Identify which cell holds the provided text, then report its [X, Y] central coordinate. 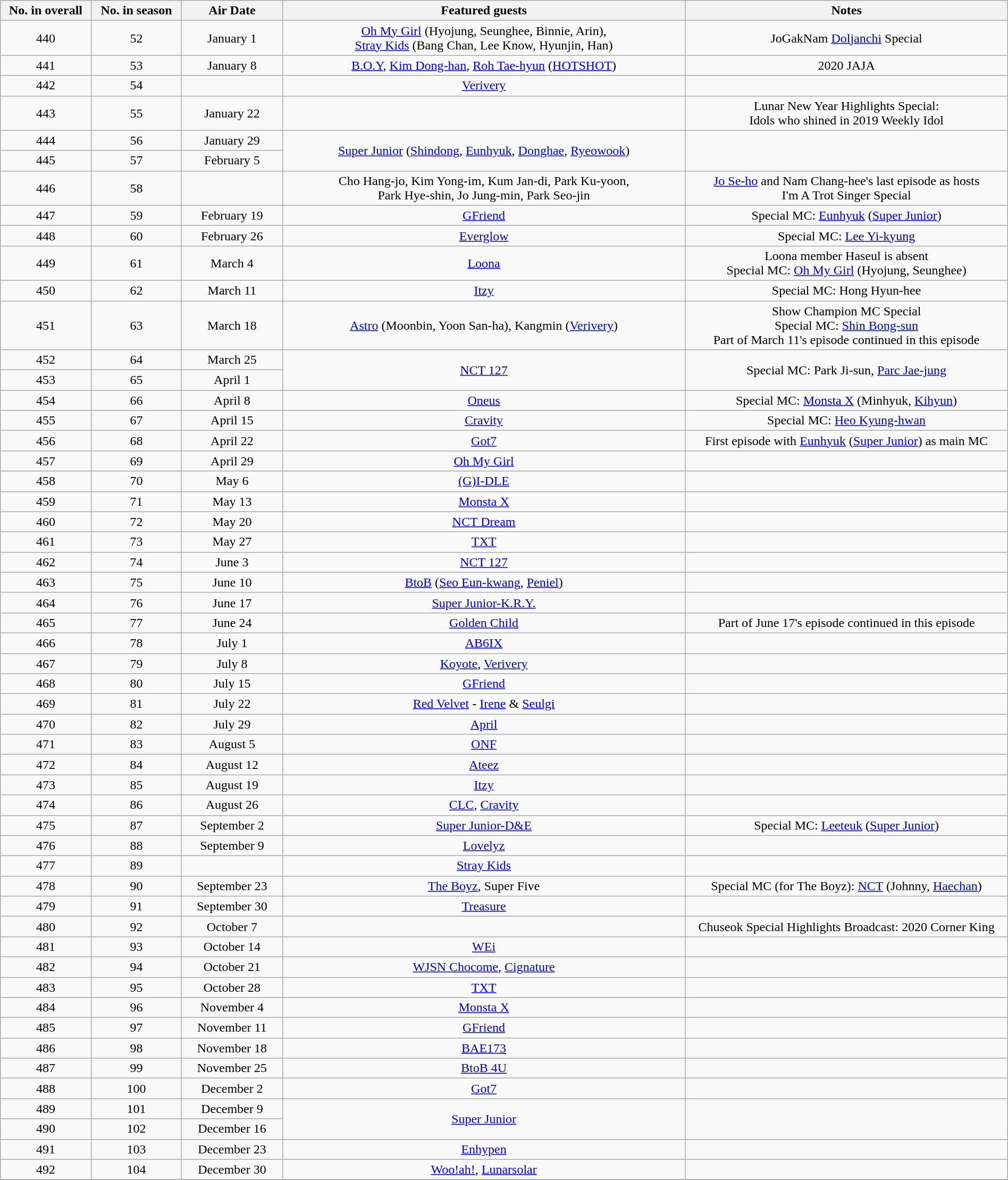
Notes [846, 11]
54 [136, 86]
479 [46, 906]
February 19 [232, 215]
March 11 [232, 290]
450 [46, 290]
58 [136, 188]
Part of June 17's episode continued in this episode [846, 623]
445 [46, 161]
75 [136, 582]
462 [46, 562]
Verivery [484, 86]
90 [136, 886]
October 28 [232, 987]
97 [136, 1028]
Loona [484, 263]
99 [136, 1068]
Oh My Girl [484, 461]
70 [136, 481]
December 2 [232, 1089]
69 [136, 461]
459 [46, 501]
November 18 [232, 1048]
January 1 [232, 38]
December 16 [232, 1129]
Featured guests [484, 11]
477 [46, 866]
Oneus [484, 400]
AB6IX [484, 643]
470 [46, 724]
Loona member Haseul is absentSpecial MC: Oh My Girl (Hyojung, Seunghee) [846, 263]
95 [136, 987]
472 [46, 765]
451 [46, 325]
65 [136, 380]
483 [46, 987]
101 [136, 1109]
November 25 [232, 1068]
102 [136, 1129]
53 [136, 65]
73 [136, 542]
461 [46, 542]
November 4 [232, 1008]
Special MC: Eunhyuk (Super Junior) [846, 215]
October 21 [232, 967]
72 [136, 522]
June 17 [232, 602]
December 23 [232, 1149]
JoGakNam Doljanchi Special [846, 38]
September 9 [232, 846]
104 [136, 1169]
BtoB 4U [484, 1068]
March 18 [232, 325]
Air Date [232, 11]
October 7 [232, 926]
Special MC: Lee Yi-kyung [846, 236]
May 27 [232, 542]
456 [46, 441]
76 [136, 602]
442 [46, 86]
June 3 [232, 562]
55 [136, 113]
July 29 [232, 724]
488 [46, 1089]
October 14 [232, 947]
WEi [484, 947]
April 15 [232, 421]
Lovelyz [484, 846]
September 23 [232, 886]
475 [46, 825]
August 5 [232, 744]
92 [136, 926]
Astro (Moonbin, Yoon San-ha), Kangmin (Verivery) [484, 325]
441 [46, 65]
452 [46, 360]
464 [46, 602]
453 [46, 380]
April 29 [232, 461]
March 4 [232, 263]
59 [136, 215]
94 [136, 967]
Stray Kids [484, 866]
491 [46, 1149]
Koyote, Verivery [484, 663]
NCT Dream [484, 522]
ONF [484, 744]
Jo Se-ho and Nam Chang-hee's last episode as hostsI'm A Trot Singer Special [846, 188]
482 [46, 967]
BtoB (Seo Eun-kwang, Peniel) [484, 582]
Golden Child [484, 623]
September 2 [232, 825]
July 15 [232, 684]
82 [136, 724]
Show Champion MC SpecialSpecial MC: Shin Bong-sunPart of March 11's episode continued in this episode [846, 325]
100 [136, 1089]
87 [136, 825]
BAE173 [484, 1048]
68 [136, 441]
481 [46, 947]
July 8 [232, 663]
79 [136, 663]
Lunar New Year Highlights Special: Idols who shined in 2019 Weekly Idol [846, 113]
98 [136, 1048]
Oh My Girl (Hyojung, Seunghee, Binnie, Arin), Stray Kids (Bang Chan, Lee Know, Hyunjin, Han) [484, 38]
June 10 [232, 582]
February 26 [232, 236]
July 1 [232, 643]
Special MC: Park Ji-sun, Parc Jae-jung [846, 370]
Everglow [484, 236]
January 8 [232, 65]
December 30 [232, 1169]
52 [136, 38]
Ateez [484, 765]
103 [136, 1149]
January 22 [232, 113]
457 [46, 461]
Super Junior-D&E [484, 825]
April 22 [232, 441]
Super Junior-K.R.Y. [484, 602]
88 [136, 846]
84 [136, 765]
No. in season [136, 11]
WJSN Chocome, Cignature [484, 967]
B.O.Y, Kim Dong-han, Roh Tae-hyun (HOTSHOT) [484, 65]
478 [46, 886]
Special MC: Monsta X (Minhyuk, Kihyun) [846, 400]
April 1 [232, 380]
77 [136, 623]
485 [46, 1028]
458 [46, 481]
Special MC (for The Boyz): NCT (Johnny, Haechan) [846, 886]
474 [46, 805]
Cravity [484, 421]
81 [136, 704]
The Boyz, Super Five [484, 886]
465 [46, 623]
February 5 [232, 161]
440 [46, 38]
444 [46, 140]
January 29 [232, 140]
443 [46, 113]
Red Velvet - Irene & Seulgi [484, 704]
56 [136, 140]
August 26 [232, 805]
449 [46, 263]
March 25 [232, 360]
89 [136, 866]
467 [46, 663]
480 [46, 926]
71 [136, 501]
60 [136, 236]
487 [46, 1068]
91 [136, 906]
57 [136, 161]
Special MC: Leeteuk (Super Junior) [846, 825]
460 [46, 522]
83 [136, 744]
May 20 [232, 522]
61 [136, 263]
Woo!ah!, Lunarsolar [484, 1169]
Super Junior [484, 1119]
April 8 [232, 400]
April [484, 724]
First episode with Eunhyuk (Super Junior) as main MC [846, 441]
463 [46, 582]
476 [46, 846]
Cho Hang-jo, Kim Yong-im, Kum Jan-di, Park Ku-yoon, Park Hye-shin, Jo Jung-min, Park Seo-jin [484, 188]
446 [46, 188]
August 12 [232, 765]
Super Junior (Shindong, Eunhyuk, Donghae, Ryeowook) [484, 150]
466 [46, 643]
64 [136, 360]
455 [46, 421]
Enhypen [484, 1149]
June 24 [232, 623]
62 [136, 290]
78 [136, 643]
484 [46, 1008]
447 [46, 215]
August 19 [232, 785]
December 9 [232, 1109]
July 22 [232, 704]
67 [136, 421]
80 [136, 684]
489 [46, 1109]
473 [46, 785]
Chuseok Special Highlights Broadcast: 2020 Corner King [846, 926]
September 30 [232, 906]
Special MC: Hong Hyun-hee [846, 290]
66 [136, 400]
471 [46, 744]
490 [46, 1129]
CLC, Cravity [484, 805]
November 11 [232, 1028]
May 6 [232, 481]
May 13 [232, 501]
454 [46, 400]
492 [46, 1169]
86 [136, 805]
469 [46, 704]
63 [136, 325]
468 [46, 684]
74 [136, 562]
(G)I-DLE [484, 481]
486 [46, 1048]
2020 JAJA [846, 65]
No. in overall [46, 11]
448 [46, 236]
96 [136, 1008]
85 [136, 785]
Treasure [484, 906]
Special MC: Heo Kyung-hwan [846, 421]
93 [136, 947]
